Output the (X, Y) coordinate of the center of the cell containing the given text.  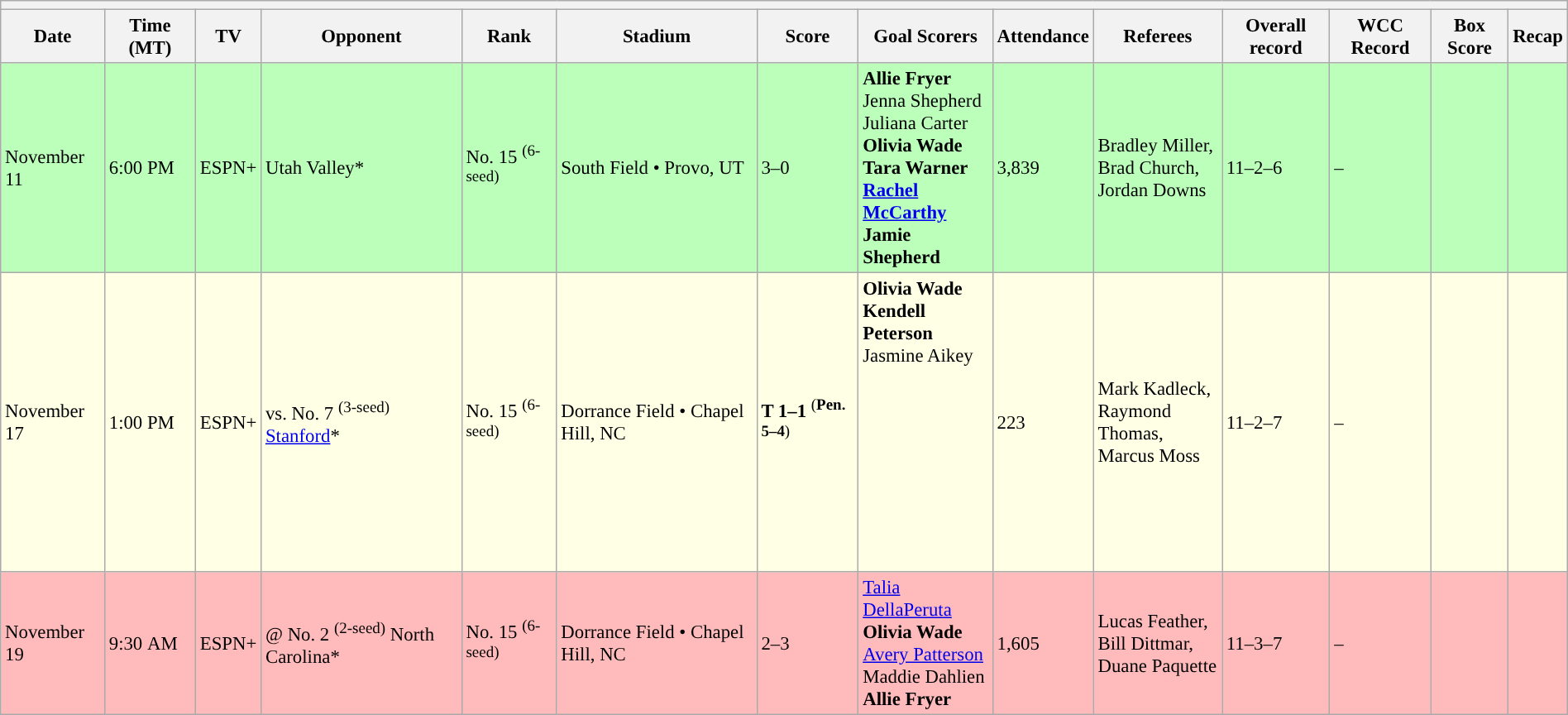
November 11 (53, 168)
Goal Scorers (925, 36)
1,605 (1043, 644)
Box Score (1470, 36)
223 (1043, 423)
Talia DellaPeruta Olivia Wade Avery Patterson Maddie Dahlien Allie Fryer (925, 644)
9:30 AM (150, 644)
3–0 (807, 168)
Lucas Feather, Bill Dittmar, Duane Paquette (1158, 644)
Mark Kadleck, Raymond Thomas, Marcus Moss (1158, 423)
Olivia Wade Kendell Peterson Jasmine Aikey (925, 423)
Referees (1158, 36)
TV (228, 36)
Date (53, 36)
November 17 (53, 423)
11–3–7 (1276, 644)
Allie Fryer Jenna Shepherd Juliana Carter Olivia Wade Tara Warner Rachel McCarthy Jamie Shepherd (925, 168)
vs. No. 7 (3-seed) Stanford* (362, 423)
Bradley Miller, Brad Church, Jordan Downs (1158, 168)
Attendance (1043, 36)
3,839 (1043, 168)
Time (MT) (150, 36)
Score (807, 36)
6:00 PM (150, 168)
Rank (509, 36)
Stadium (657, 36)
11–2–6 (1276, 168)
Overall record (1276, 36)
WCC Record (1380, 36)
November 19 (53, 644)
T 1–1 (Pen. 5–4) (807, 423)
South Field • Provo, UT (657, 168)
2–3 (807, 644)
Opponent (362, 36)
Utah Valley* (362, 168)
1:00 PM (150, 423)
@ No. 2 (2-seed) North Carolina* (362, 644)
11–2–7 (1276, 423)
Recap (1538, 36)
